Output the [X, Y] coordinate of the center of the cell containing the given text.  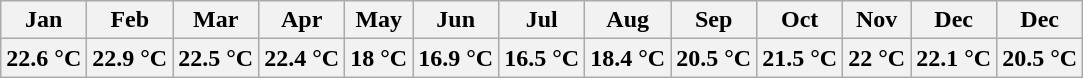
Apr [302, 20]
Sep [714, 20]
22.5 °C [216, 58]
22.6 °C [44, 58]
22.4 °C [302, 58]
Jul [542, 20]
Oct [800, 20]
Jun [456, 20]
22 °C [877, 58]
May [379, 20]
Jan [44, 20]
18.4 °C [628, 58]
16.9 °C [456, 58]
18 °C [379, 58]
22.1 °C [954, 58]
22.9 °C [130, 58]
16.5 °C [542, 58]
Mar [216, 20]
21.5 °C [800, 58]
Aug [628, 20]
Feb [130, 20]
Nov [877, 20]
